Search for the cell housing the specified text and yield its (x, y) center coordinate. 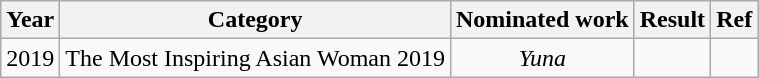
2019 (30, 58)
Nominated work (542, 20)
Year (30, 20)
Category (256, 20)
Yuna (542, 58)
Ref (734, 20)
Result (672, 20)
The Most Inspiring Asian Woman 2019 (256, 58)
